Scan for the cell matching the given text and deliver its (X, Y) coordinate at center. 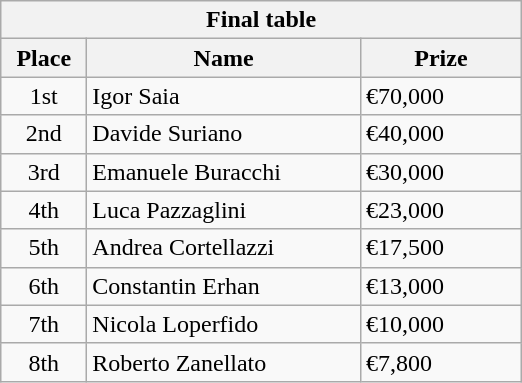
€30,000 (440, 172)
4th (44, 210)
€13,000 (440, 286)
€40,000 (440, 134)
6th (44, 286)
5th (44, 248)
€7,800 (440, 362)
1st (44, 96)
Name (224, 58)
8th (44, 362)
Roberto Zanellato (224, 362)
Place (44, 58)
Andrea Cortellazzi (224, 248)
€10,000 (440, 324)
€70,000 (440, 96)
Luca Pazzaglini (224, 210)
Igor Saia (224, 96)
Emanuele Buracchi (224, 172)
Final table (262, 20)
3rd (44, 172)
€17,500 (440, 248)
Prize (440, 58)
2nd (44, 134)
7th (44, 324)
Davide Suriano (224, 134)
Constantin Erhan (224, 286)
Nicola Loperfido (224, 324)
€23,000 (440, 210)
